For the text-containing cell, return its midpoint in (X, Y) coordinate format. 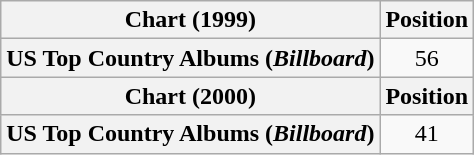
Chart (2000) (190, 96)
41 (427, 134)
56 (427, 58)
Chart (1999) (190, 20)
